Identify which cell holds the provided text, then report its (X, Y) central coordinate. 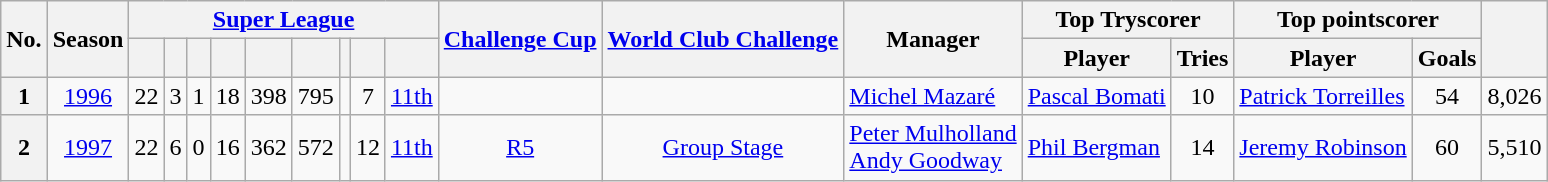
795 (316, 96)
18 (228, 96)
3 (176, 96)
No. (24, 39)
Group Stage (723, 148)
362 (268, 148)
12 (368, 148)
Top pointscorer (1358, 20)
572 (316, 148)
7 (368, 96)
398 (268, 96)
Season (88, 39)
Jeremy Robinson (1323, 148)
54 (1447, 96)
World Club Challenge (723, 39)
16 (228, 148)
Peter Mulholland Andy Goodway (933, 148)
2 (24, 148)
60 (1447, 148)
Phil Bergman (1096, 148)
Challenge Cup (520, 39)
8,026 (1514, 96)
6 (176, 148)
5,510 (1514, 148)
1996 (88, 96)
Tries (1202, 58)
Michel Mazaré (933, 96)
Pascal Bomati (1096, 96)
Super League (284, 20)
Goals (1447, 58)
R5 (520, 148)
0 (198, 148)
14 (1202, 148)
Manager (933, 39)
10 (1202, 96)
Patrick Torreilles (1323, 96)
Top Tryscorer (1128, 20)
1997 (88, 148)
